Locate the cell with the specified text and output its [X, Y] center coordinate. 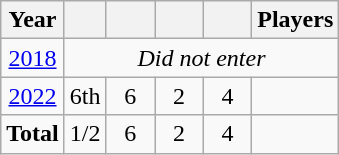
Year [33, 20]
Did not enter [201, 58]
1/2 [85, 134]
6th [85, 96]
Players [296, 20]
2018 [33, 58]
2022 [33, 96]
Total [33, 134]
